For the text-containing cell, return its midpoint in [x, y] coordinate format. 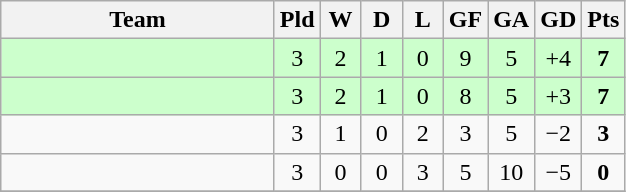
+3 [558, 96]
Pts [604, 20]
8 [465, 96]
−2 [558, 134]
W [340, 20]
D [382, 20]
Team [138, 20]
9 [465, 58]
GD [558, 20]
GF [465, 20]
GA [512, 20]
Pld [297, 20]
+4 [558, 58]
−5 [558, 172]
L [422, 20]
10 [512, 172]
